Scan for the cell matching the given text and deliver its [x, y] coordinate at center. 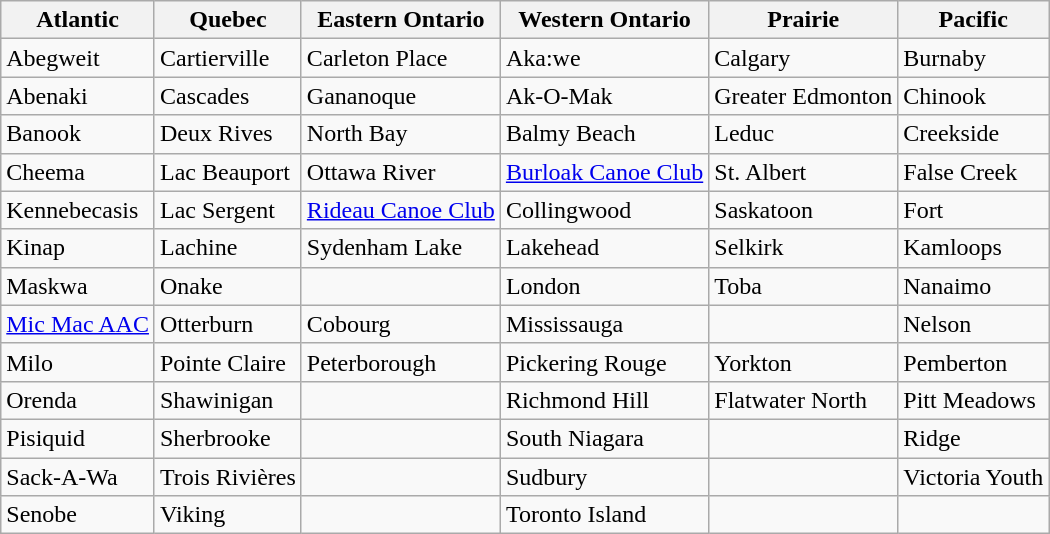
Western Ontario [604, 20]
Pisiquid [78, 438]
Aka:we [604, 58]
Viking [228, 515]
Sudbury [604, 477]
Saskatoon [804, 210]
Creekside [974, 134]
Ridge [974, 438]
Atlantic [78, 20]
Gananoque [400, 96]
Toronto Island [604, 515]
Senobe [78, 515]
North Bay [400, 134]
Sack-A-Wa [78, 477]
Abegweit [78, 58]
Orenda [78, 400]
Pickering Rouge [604, 362]
Rideau Canoe Club [400, 210]
Greater Edmonton [804, 96]
Kennebecasis [78, 210]
False Creek [974, 172]
Maskwa [78, 286]
Sydenham Lake [400, 248]
Burloak Canoe Club [604, 172]
Nelson [974, 324]
Ottawa River [400, 172]
Pemberton [974, 362]
Milo [78, 362]
Shawinigan [228, 400]
South Niagara [604, 438]
Leduc [804, 134]
Ak-O-Mak [604, 96]
Victoria Youth [974, 477]
Cobourg [400, 324]
Nanaimo [974, 286]
Otterburn [228, 324]
Fort [974, 210]
Lac Beauport [228, 172]
Richmond Hill [604, 400]
Pacific [974, 20]
Prairie [804, 20]
Balmy Beach [604, 134]
Eastern Ontario [400, 20]
Banook [78, 134]
Quebec [228, 20]
Abenaki [78, 96]
Sherbrooke [228, 438]
Lakehead [604, 248]
Calgary [804, 58]
Toba [804, 286]
Deux Rives [228, 134]
Flatwater North [804, 400]
Kamloops [974, 248]
Peterborough [400, 362]
Yorkton [804, 362]
Collingwood [604, 210]
Pointe Claire [228, 362]
Trois Rivières [228, 477]
London [604, 286]
Cheema [78, 172]
Chinook [974, 96]
Mississauga [604, 324]
Lachine [228, 248]
Selkirk [804, 248]
Onake [228, 286]
St. Albert [804, 172]
Kinap [78, 248]
Lac Sergent [228, 210]
Mic Mac AAC [78, 324]
Burnaby [974, 58]
Carleton Place [400, 58]
Cartierville [228, 58]
Pitt Meadows [974, 400]
Cascades [228, 96]
